Identify which cell holds the provided text, then report its (x, y) central coordinate. 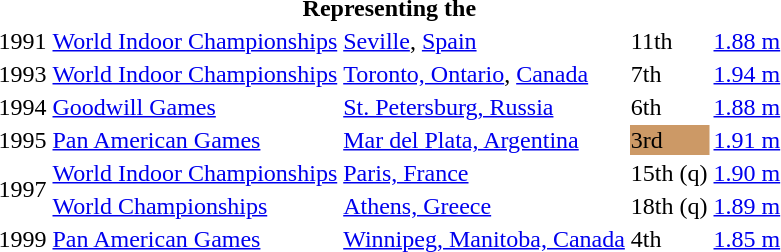
18th (q) (669, 206)
Goodwill Games (195, 107)
Paris, France (484, 173)
6th (669, 107)
Athens, Greece (484, 206)
St. Petersburg, Russia (484, 107)
Mar del Plata, Argentina (484, 140)
7th (669, 74)
Pan American Games (195, 140)
Seville, Spain (484, 41)
World Championships (195, 206)
11th (669, 41)
Toronto, Ontario, Canada (484, 74)
3rd (669, 140)
15th (q) (669, 173)
